For the text-containing cell, return its midpoint in [x, y] coordinate format. 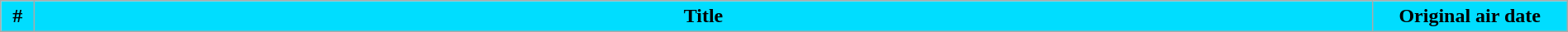
Original air date [1470, 16]
Title [703, 16]
# [18, 16]
